Capture the cell that displays the provided text and extract its [x, y] central coordinate. 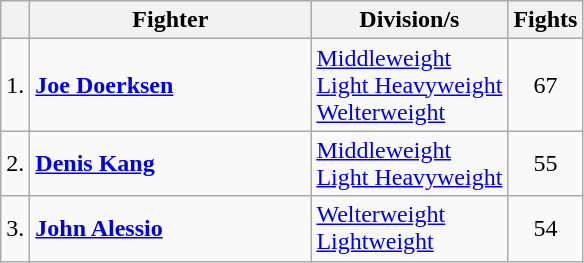
John Alessio [170, 228]
55 [546, 164]
Division/s [410, 20]
Joe Doerksen [170, 85]
54 [546, 228]
Fighter [170, 20]
Welterweight Lightweight [410, 228]
1. [16, 85]
3. [16, 228]
2. [16, 164]
Denis Kang [170, 164]
67 [546, 85]
Middleweight Light Heavyweight [410, 164]
Middleweight Light Heavyweight Welterweight [410, 85]
Fights [546, 20]
